Extract the [X, Y] coordinate from the center of the cell holding the provided text.  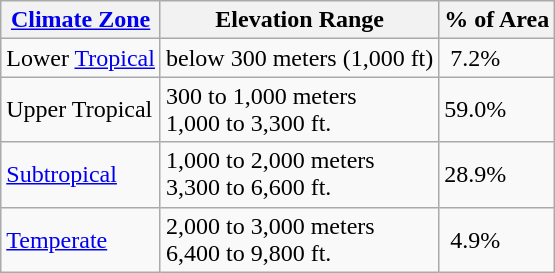
Upper Tropical [81, 110]
28.9% [497, 174]
1,000 to 2,000 meters3,300 to 6,600 ft. [299, 174]
Subtropical [81, 174]
Elevation Range [299, 20]
% of Area [497, 20]
59.0% [497, 110]
7.2% [497, 58]
300 to 1,000 meters1,000 to 3,300 ft. [299, 110]
Temperate [81, 240]
below 300 meters (1,000 ft) [299, 58]
Climate Zone [81, 20]
2,000 to 3,000 meters6,400 to 9,800 ft. [299, 240]
Lower Tropical [81, 58]
4.9% [497, 240]
